Scan for the cell matching the given text and deliver its [X, Y] coordinate at center. 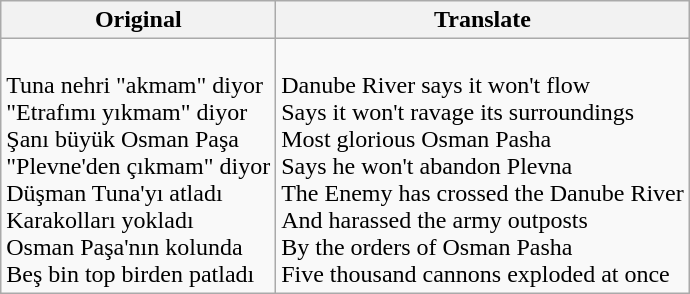
Original [138, 20]
Translate [483, 20]
